Search for the cell housing the specified text and yield its [x, y] center coordinate. 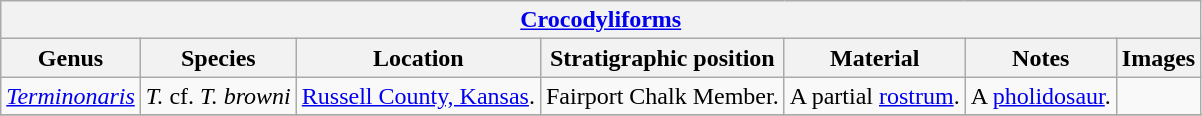
Genus [71, 58]
Species [218, 58]
Russell County, Kansas. [418, 96]
T. cf. T. browni [218, 96]
Crocodyliforms [601, 20]
Material [874, 58]
A partial rostrum. [874, 96]
Notes [1040, 58]
Terminonaris [71, 96]
Location [418, 58]
Fairport Chalk Member. [662, 96]
A pholidosaur. [1040, 96]
Images [1158, 58]
Stratigraphic position [662, 58]
